Return the (x, y) coordinate for the center point of the cell that contains the specified text.  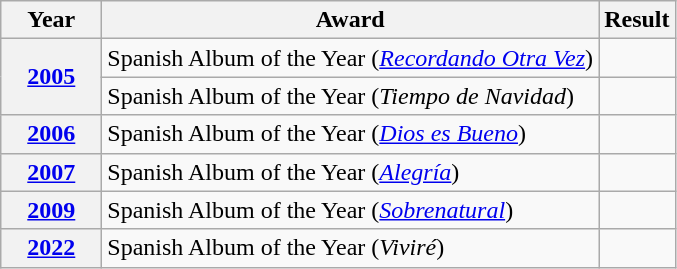
Award (350, 20)
2022 (52, 248)
Result (637, 20)
Spanish Album of the Year (Viviré) (350, 248)
Spanish Album of the Year (Alegría) (350, 172)
2006 (52, 134)
2005 (52, 77)
Spanish Album of the Year (Dios es Bueno) (350, 134)
Spanish Album of the Year (Recordando Otra Vez) (350, 58)
Spanish Album of the Year (Sobrenatural) (350, 210)
Spanish Album of the Year (Tiempo de Navidad) (350, 96)
Year (52, 20)
2009 (52, 210)
2007 (52, 172)
